Locate the cell with the specified text and output its (X, Y) center coordinate. 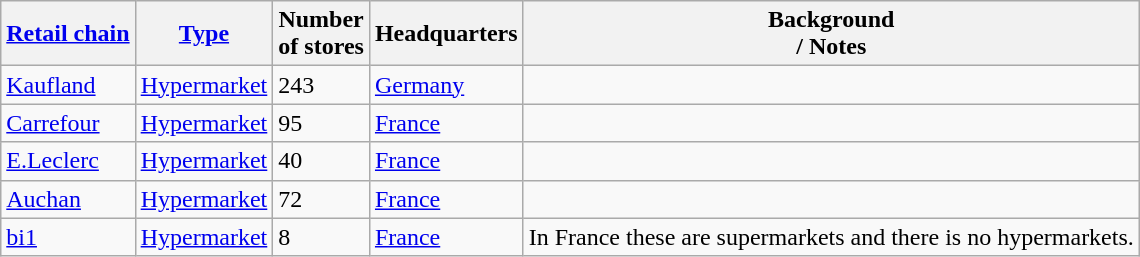
243 (322, 85)
Kaufland (68, 85)
In France these are supermarkets and there is no hypermarkets. (831, 237)
bi1 (68, 237)
Numberof stores (322, 34)
Germany (446, 85)
40 (322, 161)
Retail chain (68, 34)
E.Leclerc (68, 161)
Background/ Notes (831, 34)
95 (322, 123)
72 (322, 199)
8 (322, 237)
Carrefour (68, 123)
Auchan (68, 199)
Type (204, 34)
Headquarters (446, 34)
